Determine the (x, y) coordinate at the center of the cell enclosing the given text.  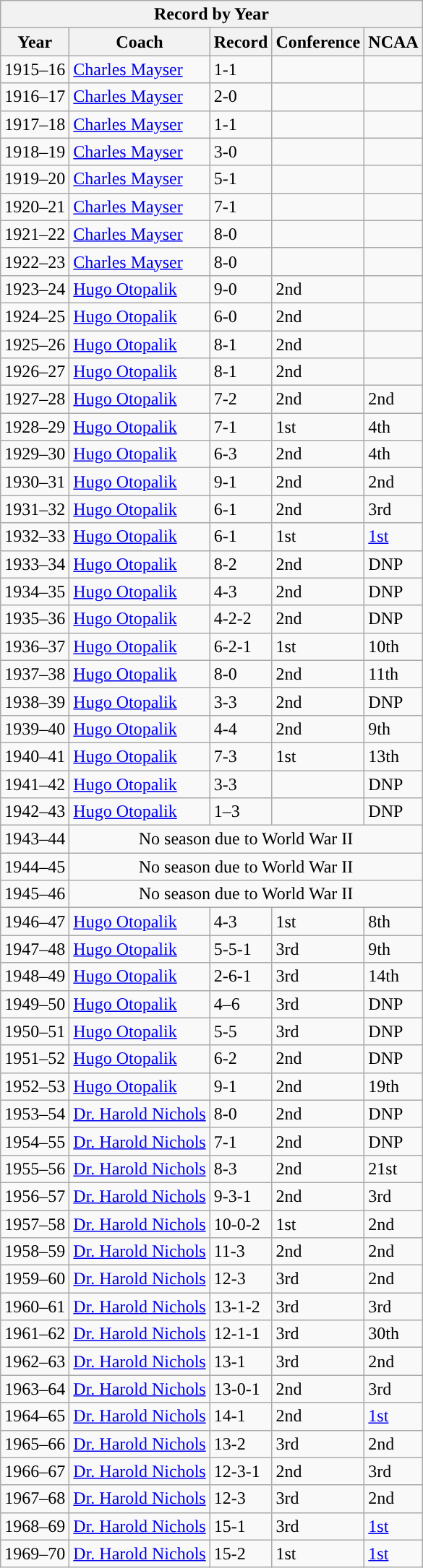
10th (393, 646)
1950–51 (35, 1031)
1963–64 (35, 1389)
1964–65 (35, 1416)
1946–47 (35, 922)
15-1 (241, 1526)
1930–31 (35, 482)
1967–68 (35, 1499)
19th (393, 1086)
13th (393, 756)
1944–45 (35, 867)
11-3 (241, 1252)
15-2 (241, 1554)
8-3 (241, 1169)
1939–40 (35, 729)
NCAA (393, 42)
7-2 (241, 399)
13-2 (241, 1444)
8-2 (241, 564)
13-1 (241, 1361)
1932–33 (35, 537)
12-3-1 (241, 1471)
9-3-1 (241, 1196)
1933–34 (35, 564)
5-1 (241, 179)
1921–22 (35, 234)
Coach (140, 42)
1962–63 (35, 1361)
13-0-1 (241, 1389)
1954–55 (35, 1141)
5-5 (241, 1031)
1955–56 (35, 1169)
6-0 (241, 316)
1960–61 (35, 1307)
7-3 (241, 756)
1922–23 (35, 261)
1923–24 (35, 289)
14-1 (241, 1416)
6-2-1 (241, 646)
1916–17 (35, 97)
6-2 (241, 1059)
1956–57 (35, 1196)
1965–66 (35, 1444)
1957–58 (35, 1224)
1969–70 (35, 1554)
4-2-2 (241, 619)
11th (393, 674)
2-0 (241, 97)
6-3 (241, 454)
21st (393, 1169)
1935–36 (35, 619)
Record (241, 42)
1953–54 (35, 1114)
1937–38 (35, 674)
1942–43 (35, 812)
1925–26 (35, 345)
8th (393, 922)
Record by Year (211, 14)
1–3 (241, 812)
1943–44 (35, 839)
1966–67 (35, 1471)
1951–52 (35, 1059)
1929–30 (35, 454)
3-0 (241, 152)
10-0-2 (241, 1224)
1936–37 (35, 646)
1918–19 (35, 152)
1928–29 (35, 427)
1940–41 (35, 756)
Conference (318, 42)
1948–49 (35, 976)
1920–21 (35, 207)
1961–62 (35, 1334)
9-0 (241, 289)
30th (393, 1334)
1941–42 (35, 784)
1915–16 (35, 69)
1938–39 (35, 701)
1945–46 (35, 894)
1934–35 (35, 592)
4–6 (241, 1004)
5-5-1 (241, 949)
1926–27 (35, 372)
1927–28 (35, 399)
Year (35, 42)
1931–32 (35, 509)
1917–18 (35, 124)
1924–25 (35, 316)
2-6-1 (241, 976)
1949–50 (35, 1004)
14th (393, 976)
1958–59 (35, 1252)
1959–60 (35, 1279)
1968–69 (35, 1526)
1919–20 (35, 179)
1947–48 (35, 949)
4-4 (241, 729)
13-1-2 (241, 1307)
1952–53 (35, 1086)
12-1-1 (241, 1334)
